Capture the cell that displays the provided text and extract its (x, y) central coordinate. 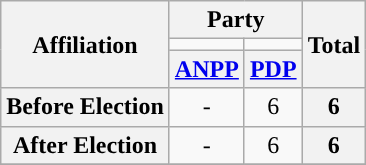
Total (334, 44)
ANPP (206, 69)
PDP (273, 69)
After Election (86, 145)
Party (236, 20)
Affiliation (86, 44)
Before Election (86, 107)
